Provide the [x, y] coordinate of the cell's center where the given text is located.  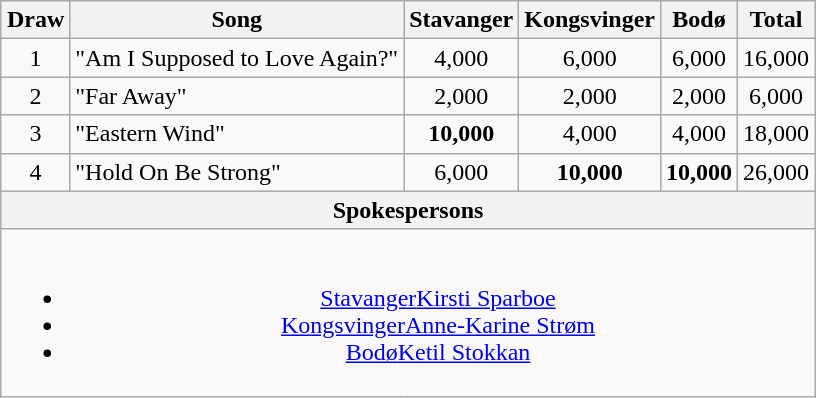
Kongsvinger [590, 20]
18,000 [776, 134]
Total [776, 20]
"Eastern Wind" [237, 134]
16,000 [776, 58]
Draw [35, 20]
"Hold On Be Strong" [237, 172]
1 [35, 58]
3 [35, 134]
2 [35, 96]
Bodø [700, 20]
Song [237, 20]
4 [35, 172]
"Am I Supposed to Love Again?" [237, 58]
26,000 [776, 172]
"Far Away" [237, 96]
Spokespersons [408, 210]
StavangerKirsti SparboeKongsvingerAnne-Karine StrømBodøKetil Stokkan [408, 312]
Stavanger [462, 20]
